Pinpoint the cell where the given text exists, returning its [X, Y] midpoint coordinate. 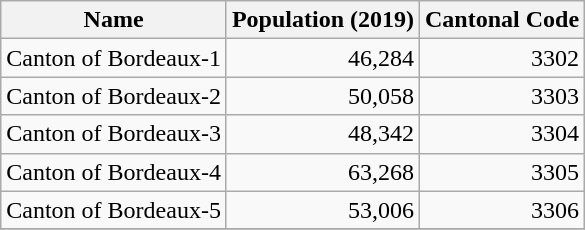
Cantonal Code [502, 20]
Canton of Bordeaux-2 [114, 96]
Canton of Bordeaux-4 [114, 172]
3302 [502, 58]
53,006 [322, 210]
3305 [502, 172]
48,342 [322, 134]
Canton of Bordeaux-1 [114, 58]
50,058 [322, 96]
63,268 [322, 172]
3303 [502, 96]
3304 [502, 134]
Name [114, 20]
Canton of Bordeaux-5 [114, 210]
Population (2019) [322, 20]
46,284 [322, 58]
Canton of Bordeaux-3 [114, 134]
3306 [502, 210]
